Search for the cell housing the specified text and yield its [X, Y] center coordinate. 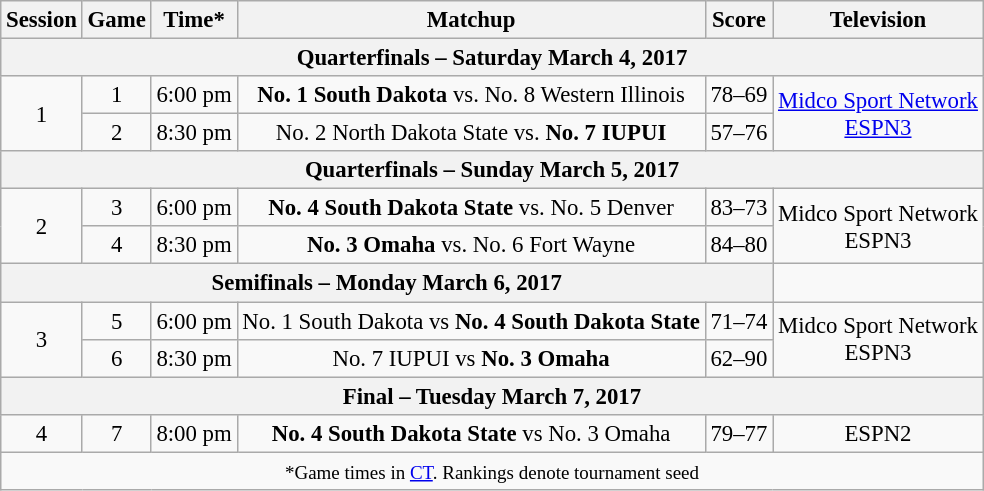
No. 1 South Dakota vs. No. 8 Western Illinois [471, 95]
83–73 [739, 208]
78–69 [739, 95]
*Game times in CT. Rankings denote tournament seed [492, 471]
ESPN2 [878, 433]
71–74 [739, 321]
Session [42, 20]
Final – Tuesday March 7, 2017 [492, 396]
Semifinals – Monday March 6, 2017 [387, 283]
Matchup [471, 20]
5 [116, 321]
Television [878, 20]
No. 4 South Dakota State vs. No. 5 Denver [471, 208]
62–90 [739, 358]
84–80 [739, 245]
No. 3 Omaha vs. No. 6 Fort Wayne [471, 245]
57–76 [739, 133]
Game [116, 20]
Score [739, 20]
79–77 [739, 433]
No. 7 IUPUI vs No. 3 Omaha [471, 358]
6 [116, 358]
No. 4 South Dakota State vs No. 3 Omaha [471, 433]
7 [116, 433]
Quarterfinals – Sunday March 5, 2017 [492, 170]
8:00 pm [194, 433]
No. 2 North Dakota State vs. No. 7 IUPUI [471, 133]
Time* [194, 20]
No. 1 South Dakota vs No. 4 South Dakota State [471, 321]
Quarterfinals – Saturday March 4, 2017 [492, 58]
